Capture the cell that displays the provided text and extract its (x, y) central coordinate. 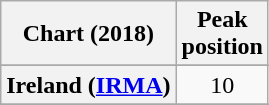
Chart (2018) (88, 34)
Ireland (IRMA) (88, 85)
10 (222, 85)
Peakposition (222, 34)
